Determine the (x, y) coordinate at the center of the cell enclosing the given text.  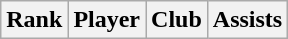
Rank (34, 20)
Assists (247, 20)
Player (107, 20)
Club (177, 20)
